Pinpoint the cell where the given text exists, returning its (x, y) midpoint coordinate. 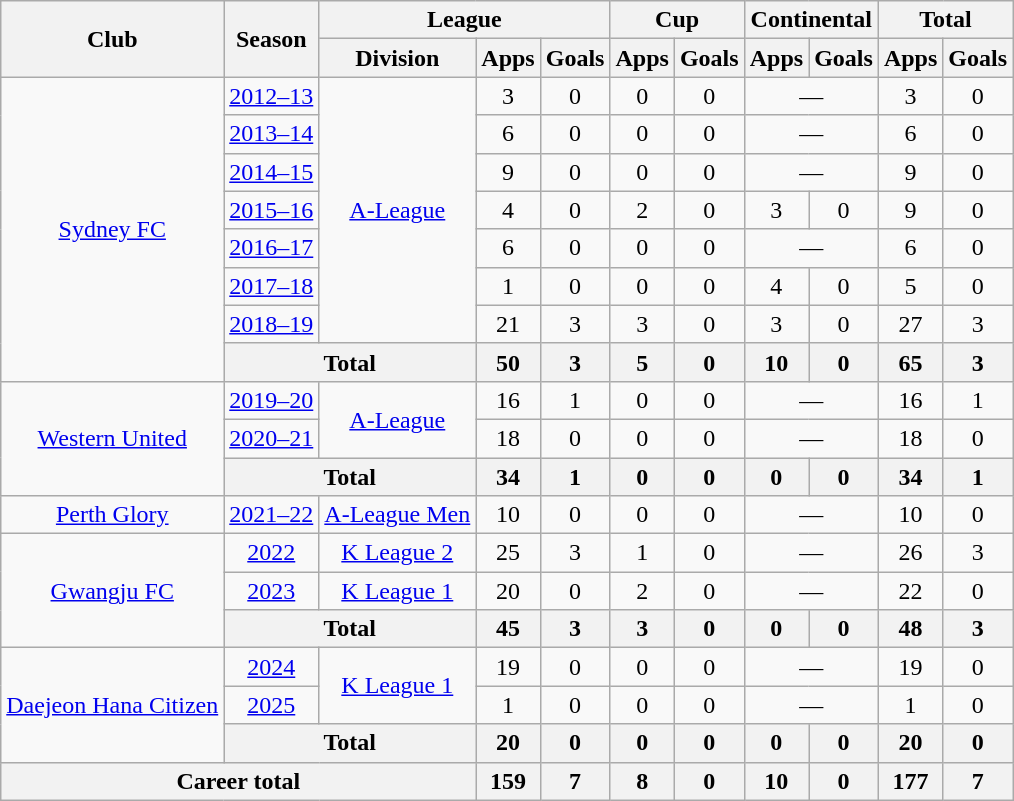
45 (508, 629)
2013–14 (272, 134)
27 (910, 324)
2019–20 (272, 400)
Division (398, 58)
22 (910, 591)
177 (910, 781)
Western United (112, 438)
Daejeon Hana Citizen (112, 705)
Perth Glory (112, 515)
48 (910, 629)
159 (508, 781)
Cup (677, 20)
2022 (272, 553)
2016–17 (272, 248)
A-League Men (398, 515)
2021–22 (272, 515)
Sydney FC (112, 229)
League (464, 20)
2017–18 (272, 286)
2024 (272, 667)
8 (642, 781)
50 (508, 362)
Continental (811, 20)
2018–19 (272, 324)
25 (508, 553)
65 (910, 362)
Gwangju FC (112, 591)
K League 2 (398, 553)
2023 (272, 591)
2014–15 (272, 172)
Season (272, 39)
26 (910, 553)
2012–13 (272, 96)
Career total (238, 781)
2025 (272, 705)
2020–21 (272, 438)
Club (112, 39)
2015–16 (272, 210)
21 (508, 324)
